Determine the (x, y) coordinate at the center of the cell enclosing the given text.  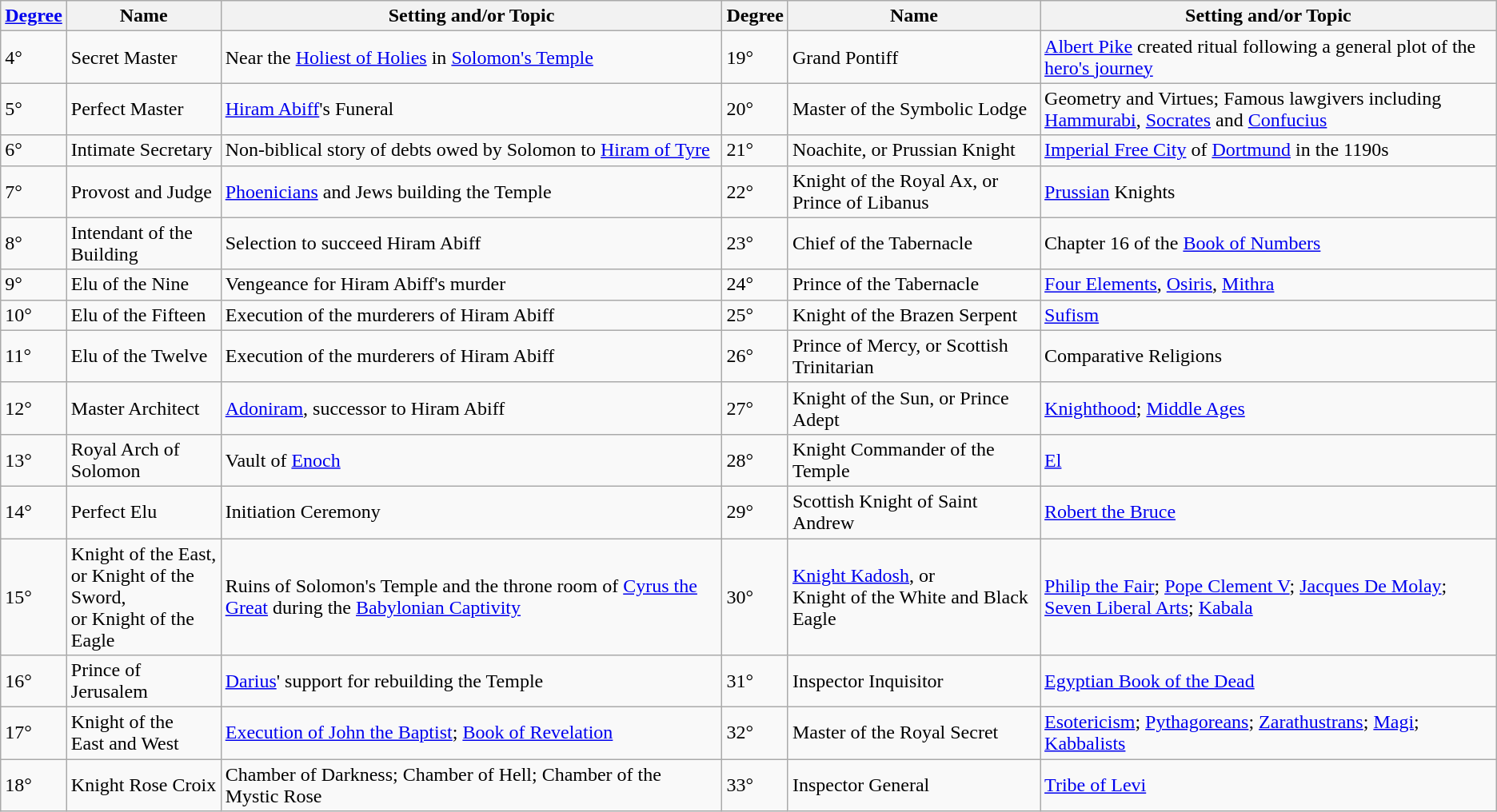
Knight of the East,or Knight of the Sword,or Knight of the Eagle (144, 597)
8° (34, 243)
Vault of Enoch (472, 460)
Elu of the Fifteen (144, 315)
Perfect Elu (144, 511)
Darius' support for rebuilding the Temple (472, 681)
27° (755, 408)
Esotericism; Pythagoreans; Zarathustrans; Magi; Kabbalists (1268, 734)
22° (755, 192)
23° (755, 243)
26° (755, 356)
Prince of the Tabernacle (913, 285)
11° (34, 356)
15° (34, 597)
Philip the Fair; Pope Clement V; Jacques De Molay; Seven Liberal Arts; Kabala (1268, 597)
19° (755, 58)
Robert the Bruce (1268, 511)
13° (34, 460)
Knight of theEast and West (144, 734)
Prince of Jerusalem (144, 681)
El (1268, 460)
Knight of the Royal Ax, or Prince of Libanus (913, 192)
Knight Rose Croix (144, 785)
Selection to succeed Hiram Abiff (472, 243)
Comparative Religions (1268, 356)
6° (34, 150)
Master of the Symbolic Lodge (913, 109)
20° (755, 109)
Scottish Knight of Saint Andrew (913, 511)
Intendant of the Building (144, 243)
Non-biblical story of debts owed by Solomon to Hiram of Tyre (472, 150)
Tribe of Levi (1268, 785)
Knight of the Brazen Serpent (913, 315)
Ruins of Solomon's Temple and the throne room of Cyrus the Great during the Babylonian Captivity (472, 597)
Geometry and Virtues; Famous lawgivers including Hammurabi, Socrates and Confucius (1268, 109)
28° (755, 460)
Knighthood; Middle Ages (1268, 408)
33° (755, 785)
Chamber of Darkness; Chamber of Hell; Chamber of the Mystic Rose (472, 785)
25° (755, 315)
Four Elements, Osiris, Mithra (1268, 285)
Prussian Knights (1268, 192)
Knight of the Sun, or Prince Adept (913, 408)
Master of the Royal Secret (913, 734)
Hiram Abiff's Funeral (472, 109)
Sufism (1268, 315)
Chief of the Tabernacle (913, 243)
Perfect Master (144, 109)
Knight Kadosh, orKnight of the White and Black Eagle (913, 597)
17° (34, 734)
Elu of the Nine (144, 285)
30° (755, 597)
10° (34, 315)
16° (34, 681)
5° (34, 109)
Albert Pike created ritual following a general plot of the hero's journey (1268, 58)
Chapter 16 of the Book of Numbers (1268, 243)
21° (755, 150)
Royal Arch of Solomon (144, 460)
18° (34, 785)
Adoniram, successor to Hiram Abiff (472, 408)
Grand Pontiff (913, 58)
14° (34, 511)
Initiation Ceremony (472, 511)
12° (34, 408)
Near the Holiest of Holies in Solomon's Temple (472, 58)
Inspector Inquisitor (913, 681)
29° (755, 511)
Master Architect (144, 408)
Provost and Judge (144, 192)
Secret Master (144, 58)
Imperial Free City of Dortmund in the 1190s (1268, 150)
4° (34, 58)
24° (755, 285)
Inspector General (913, 785)
Noachite, or Prussian Knight (913, 150)
31° (755, 681)
Knight Commander of the Temple (913, 460)
Egyptian Book of the Dead (1268, 681)
7° (34, 192)
Intimate Secretary (144, 150)
Prince of Mercy, or Scottish Trinitarian (913, 356)
Execution of John the Baptist; Book of Revelation (472, 734)
9° (34, 285)
32° (755, 734)
Phoenicians and Jews building the Temple (472, 192)
Elu of the Twelve (144, 356)
Vengeance for Hiram Abiff's murder (472, 285)
